From the cell containing the given text, extract its center point as [x, y] coordinate. 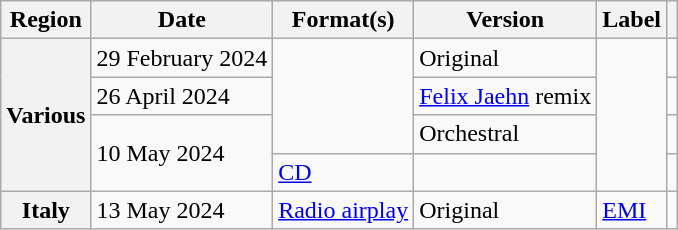
Version [506, 20]
Label [632, 20]
EMI [632, 210]
Various [46, 115]
10 May 2024 [182, 153]
Felix Jaehn remix [506, 96]
CD [344, 172]
13 May 2024 [182, 210]
Italy [46, 210]
Region [46, 20]
Orchestral [506, 134]
Radio airplay [344, 210]
26 April 2024 [182, 96]
Date [182, 20]
Format(s) [344, 20]
29 February 2024 [182, 58]
